Locate the cell with the specified text and output its [x, y] center coordinate. 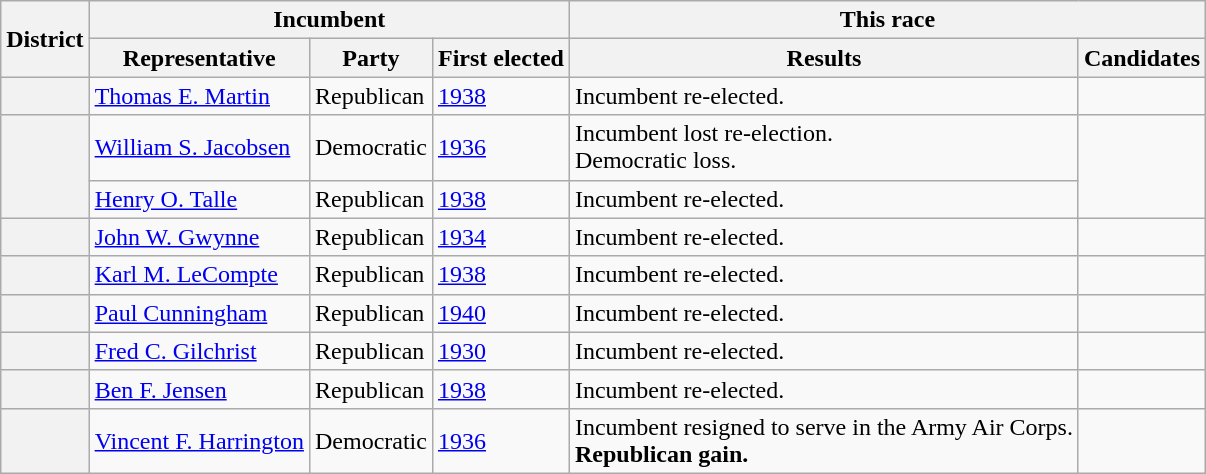
Representative [199, 58]
Candidates [1142, 58]
Paul Cunningham [199, 313]
Party [370, 58]
1940 [500, 313]
Incumbent resigned to serve in the Army Air Corps.Republican gain. [824, 440]
1930 [500, 351]
First elected [500, 58]
Incumbent [329, 20]
Incumbent lost re-election.Democratic loss. [824, 148]
John W. Gwynne [199, 237]
Thomas E. Martin [199, 96]
Fred C. Gilchrist [199, 351]
Karl M. LeCompte [199, 275]
Vincent F. Harrington [199, 440]
William S. Jacobsen [199, 148]
1934 [500, 237]
Ben F. Jensen [199, 389]
Results [824, 58]
This race [887, 20]
Henry O. Talle [199, 199]
District [45, 39]
